For the text-containing cell, return its midpoint in (X, Y) coordinate format. 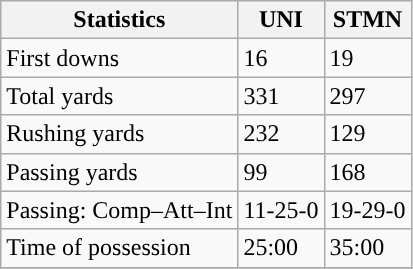
Passing: Comp–Att–Int (120, 210)
35:00 (368, 248)
Time of possession (120, 248)
16 (281, 58)
UNI (281, 20)
297 (368, 96)
First downs (120, 58)
129 (368, 134)
168 (368, 172)
11-25-0 (281, 210)
19-29-0 (368, 210)
25:00 (281, 248)
232 (281, 134)
99 (281, 172)
STMN (368, 20)
19 (368, 58)
Rushing yards (120, 134)
Total yards (120, 96)
331 (281, 96)
Statistics (120, 20)
Passing yards (120, 172)
